For the text-containing cell, return its midpoint in [x, y] coordinate format. 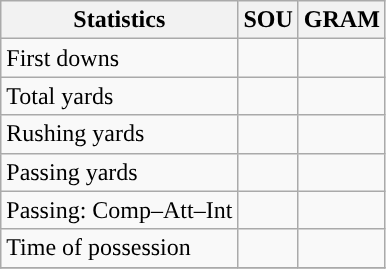
Passing: Comp–Att–Int [120, 210]
GRAM [342, 20]
First downs [120, 58]
Statistics [120, 20]
SOU [268, 20]
Passing yards [120, 172]
Rushing yards [120, 134]
Total yards [120, 96]
Time of possession [120, 248]
